Return the (x, y) coordinate for the center point of the cell that contains the specified text.  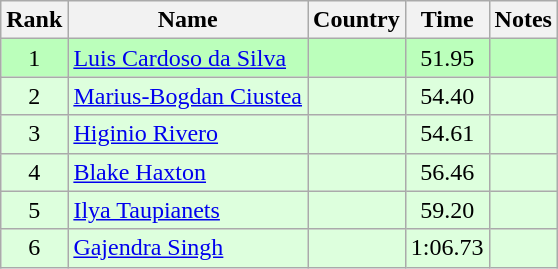
2 (34, 96)
Marius-Bogdan Ciustea (188, 96)
Gajendra Singh (188, 248)
Ilya Taupianets (188, 210)
3 (34, 134)
59.20 (447, 210)
Notes (523, 20)
54.40 (447, 96)
Country (357, 20)
Blake Haxton (188, 172)
54.61 (447, 134)
Luis Cardoso da Silva (188, 58)
1:06.73 (447, 248)
6 (34, 248)
Time (447, 20)
Name (188, 20)
5 (34, 210)
56.46 (447, 172)
1 (34, 58)
51.95 (447, 58)
Rank (34, 20)
Higinio Rivero (188, 134)
4 (34, 172)
